Return the [x, y] coordinate for the center point of the cell that contains the specified text.  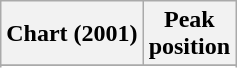
Peak position [189, 34]
Chart (2001) [72, 34]
